Find where the given text appears and provide that cell's center as (X, Y) coordinate. 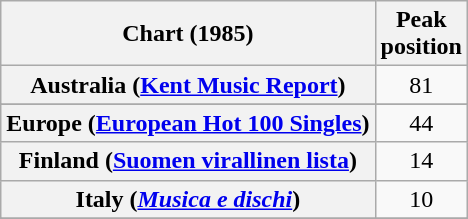
Chart (1985) (188, 34)
Peakposition (421, 34)
10 (421, 199)
14 (421, 161)
44 (421, 123)
Australia (Kent Music Report) (188, 85)
Finland (Suomen virallinen lista) (188, 161)
Europe (European Hot 100 Singles) (188, 123)
81 (421, 85)
Italy (Musica e dischi) (188, 199)
